Extract the [X, Y] coordinate from the center of the cell holding the provided text.  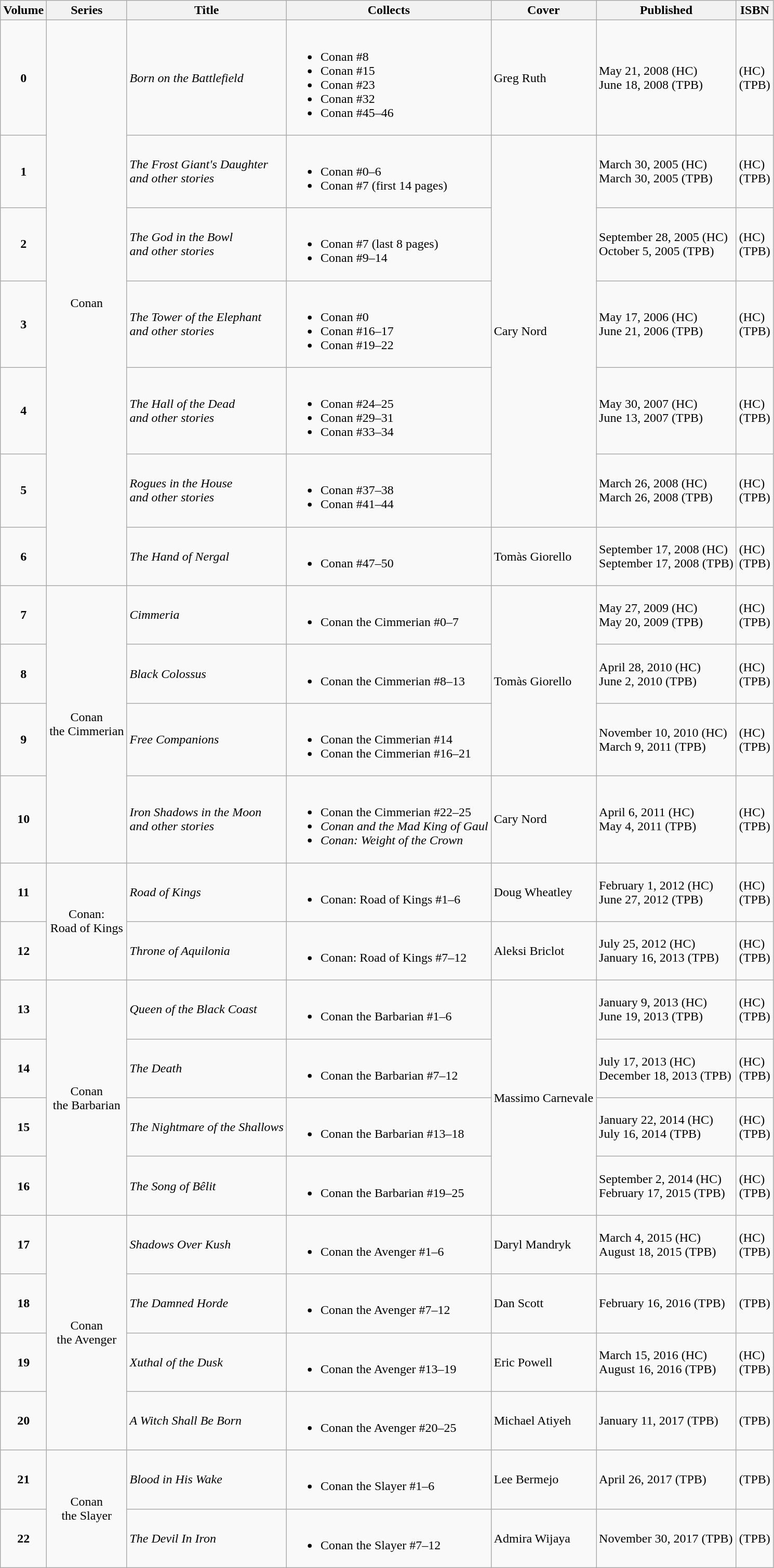
Born on the Battlefield [207, 78]
July 17, 2013 (HC)December 18, 2013 (TPB) [666, 1068]
May 30, 2007 (HC)June 13, 2007 (TPB) [666, 410]
Conan: Road of Kings #1–6 [389, 892]
May 21, 2008 (HC)June 18, 2008 (TPB) [666, 78]
Conan the Barbarian #1–6 [389, 1010]
Dan Scott [543, 1303]
The Hand of Nergal [207, 556]
Conan the Avenger #13–19 [389, 1362]
Collects [389, 10]
February 1, 2012 (HC)June 27, 2012 (TPB) [666, 892]
Conan the Barbarian #7–12 [389, 1068]
March 4, 2015 (HC)August 18, 2015 (TPB) [666, 1245]
0 [24, 78]
A Witch Shall Be Born [207, 1420]
Road of Kings [207, 892]
Published [666, 10]
September 17, 2008 (HC)September 17, 2008 (TPB) [666, 556]
Massimo Carnevale [543, 1098]
Xuthal of the Dusk [207, 1362]
January 11, 2017 (TPB) [666, 1420]
January 22, 2014 (HC)July 16, 2014 (TPB) [666, 1127]
Conan the Cimmerian #14Conan the Cimmerian #16–21 [389, 739]
16 [24, 1186]
Conan the Cimmerian #0–7 [389, 615]
Conan #0–6Conan #7 (first 14 pages) [389, 171]
5 [24, 490]
Conanthe Avenger [87, 1333]
The Song of Bêlit [207, 1186]
7 [24, 615]
Series [87, 10]
March 26, 2008 (HC)March 26, 2008 (TPB) [666, 490]
Conan #7 (last 8 pages)Conan #9–14 [389, 244]
Lee Bermejo [543, 1480]
15 [24, 1127]
April 28, 2010 (HC)June 2, 2010 (TPB) [666, 673]
Conan #47–50 [389, 556]
ISBN [754, 10]
Conan #24–25Conan #29–31Conan #33–34 [389, 410]
21 [24, 1480]
19 [24, 1362]
May 27, 2009 (HC)May 20, 2009 (TPB) [666, 615]
July 25, 2012 (HC)January 16, 2013 (TPB) [666, 951]
Conan #8Conan #15Conan #23Conan #32Conan #45–46 [389, 78]
12 [24, 951]
Conan the Avenger #1–6 [389, 1245]
4 [24, 410]
Conan the Barbarian #13–18 [389, 1127]
20 [24, 1420]
9 [24, 739]
18 [24, 1303]
8 [24, 673]
Doug Wheatley [543, 892]
6 [24, 556]
The God in the Bowland other stories [207, 244]
Daryl Mandryk [543, 1245]
March 15, 2016 (HC)August 16, 2016 (TPB) [666, 1362]
September 2, 2014 (HC)February 17, 2015 (TPB) [666, 1186]
April 6, 2011 (HC)May 4, 2011 (TPB) [666, 819]
Cimmeria [207, 615]
Title [207, 10]
Shadows Over Kush [207, 1245]
Admira Wijaya [543, 1538]
Iron Shadows in the Moonand other stories [207, 819]
March 30, 2005 (HC)March 30, 2005 (TPB) [666, 171]
Conan the Slayer #7–12 [389, 1538]
Conan the Slayer #1–6 [389, 1480]
January 9, 2013 (HC)June 19, 2013 (TPB) [666, 1010]
The Tower of the Elephantand other stories [207, 324]
10 [24, 819]
3 [24, 324]
Cover [543, 10]
Throne of Aquilonia [207, 951]
The Damned Horde [207, 1303]
Conanthe Cimmerian [87, 724]
November 10, 2010 (HC)March 9, 2011 (TPB) [666, 739]
Conan the Cimmerian #22–25Conan and the Mad King of GaulConan: Weight of the Crown [389, 819]
The Death [207, 1068]
November 30, 2017 (TPB) [666, 1538]
17 [24, 1245]
September 28, 2005 (HC)October 5, 2005 (TPB) [666, 244]
Conan #0Conan #16–17Conan #19–22 [389, 324]
Free Companions [207, 739]
Eric Powell [543, 1362]
February 16, 2016 (TPB) [666, 1303]
Conan [87, 303]
Conanthe Barbarian [87, 1098]
14 [24, 1068]
1 [24, 171]
Conan the Avenger #7–12 [389, 1303]
The Hall of the Deadand other stories [207, 410]
Blood in His Wake [207, 1480]
Conan the Barbarian #19–25 [389, 1186]
Michael Atiyeh [543, 1420]
April 26, 2017 (TPB) [666, 1480]
Aleksi Briclot [543, 951]
11 [24, 892]
The Devil In Iron [207, 1538]
Conan:Road of Kings [87, 921]
Conan the Avenger #20–25 [389, 1420]
Volume [24, 10]
Conan: Road of Kings #7–12 [389, 951]
Black Colossus [207, 673]
Rogues in the Houseand other stories [207, 490]
The Frost Giant's Daughterand other stories [207, 171]
Conan #37–38Conan #41–44 [389, 490]
2 [24, 244]
22 [24, 1538]
13 [24, 1010]
The Nightmare of the Shallows [207, 1127]
Greg Ruth [543, 78]
Conan the Cimmerian #8–13 [389, 673]
Conanthe Slayer [87, 1509]
May 17, 2006 (HC)June 21, 2006 (TPB) [666, 324]
Queen of the Black Coast [207, 1010]
